Pinpoint the cell where the given text exists, returning its [X, Y] midpoint coordinate. 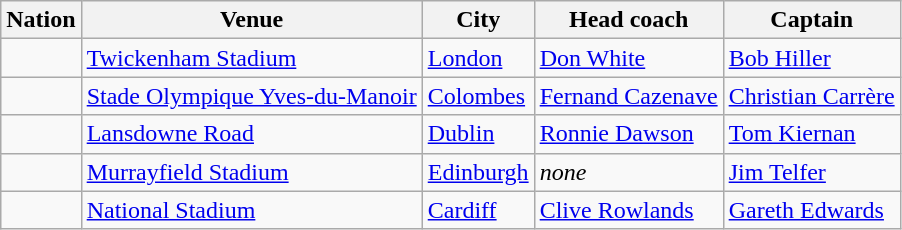
National Stadium [252, 210]
Twickenham Stadium [252, 58]
Gareth Edwards [812, 210]
Bob Hiller [812, 58]
Christian Carrère [812, 96]
none [628, 172]
Don White [628, 58]
Captain [812, 20]
Clive Rowlands [628, 210]
Colombes [478, 96]
Venue [252, 20]
London [478, 58]
Lansdowne Road [252, 134]
Stade Olympique Yves-du-Manoir [252, 96]
Edinburgh [478, 172]
Dublin [478, 134]
Fernand Cazenave [628, 96]
Jim Telfer [812, 172]
City [478, 20]
Tom Kiernan [812, 134]
Murrayfield Stadium [252, 172]
Nation [41, 20]
Ronnie Dawson [628, 134]
Cardiff [478, 210]
Head coach [628, 20]
